Pinpoint the cell where the given text exists, returning its (X, Y) midpoint coordinate. 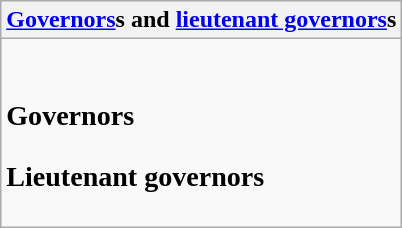
GovernorsLieutenant governors (202, 133)
Governorss and lieutenant governorss (202, 20)
